Locate the cell with the specified text and output its [X, Y] center coordinate. 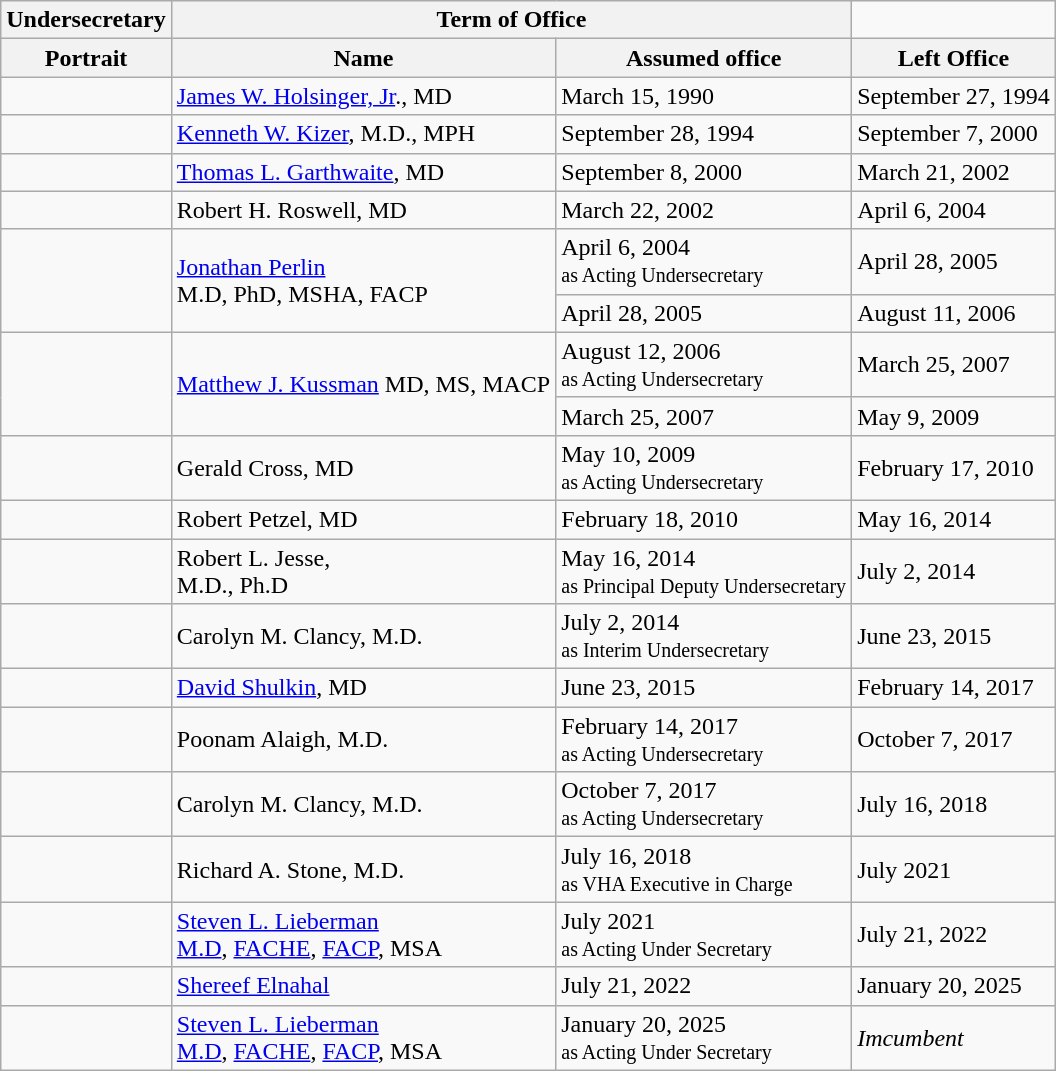
James W. Holsinger, Jr., MD [363, 96]
August 11, 2006 [954, 313]
Undersecretary [86, 20]
May 10, 2009as Acting Undersecretary [704, 468]
May 9, 2009 [954, 416]
February 14, 2017as Acting Undersecretary [704, 740]
July 2, 2014as Interim Undersecretary [704, 636]
March 22, 2002 [704, 210]
January 20, 2025as Acting Under Secretary [704, 1038]
Poonam Alaigh, M.D. [363, 740]
March 21, 2002 [954, 172]
February 14, 2017 [954, 688]
September 28, 1994 [704, 134]
January 20, 2025 [954, 986]
July 2, 2014 [954, 570]
Gerald Cross, MD [363, 468]
Left Office [954, 58]
April 6, 2004 [954, 210]
September 8, 2000 [704, 172]
February 18, 2010 [704, 519]
Robert H. Roswell, MD [363, 210]
March 15, 1990 [704, 96]
Robert L. Jesse,M.D., Ph.D [363, 570]
July 2021 [954, 870]
Robert Petzel, MD [363, 519]
Kenneth W. Kizer, M.D., MPH [363, 134]
April 6, 2004as Acting Undersecretary [704, 262]
July 16, 2018 [954, 804]
May 16, 2014 [954, 519]
May 16, 2014as Principal Deputy Undersecretary [704, 570]
August 12, 2006as Acting Undersecretary [704, 364]
Richard A. Stone, M.D. [363, 870]
February 17, 2010 [954, 468]
September 27, 1994 [954, 96]
David Shulkin, MD [363, 688]
July 16, 2018as VHA Executive in Charge [704, 870]
Imcumbent [954, 1038]
Portrait [86, 58]
Name [363, 58]
Shereef Elnahal [363, 986]
Matthew J. Kussman MD, MS, MACP [363, 384]
October 7, 2017 [954, 740]
Thomas L. Garthwaite, MD [363, 172]
Term of Office [511, 20]
October 7, 2017as Acting Undersecretary [704, 804]
Jonathan PerlinM.D, PhD, MSHA, FACP [363, 280]
Assumed office [704, 58]
July 2021as Acting Under Secretary [704, 934]
September 7, 2000 [954, 134]
